Pinpoint the cell where the given text exists, returning its (x, y) midpoint coordinate. 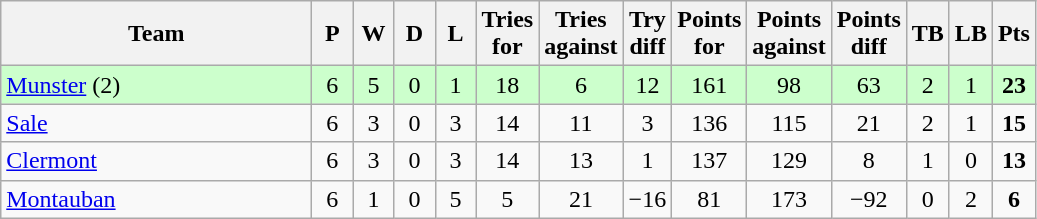
15 (1014, 123)
63 (868, 85)
P (332, 34)
Sale (156, 123)
Clermont (156, 161)
11 (581, 123)
Points for (710, 34)
TB (928, 34)
12 (648, 85)
L (456, 34)
129 (789, 161)
18 (508, 85)
8 (868, 161)
Montauban (156, 199)
Team (156, 34)
W (374, 34)
Pts (1014, 34)
Points diff (868, 34)
161 (710, 85)
115 (789, 123)
Tries for (508, 34)
Munster (2) (156, 85)
−16 (648, 199)
Points against (789, 34)
−92 (868, 199)
Tries against (581, 34)
173 (789, 199)
98 (789, 85)
81 (710, 199)
D (414, 34)
Try diff (648, 34)
LB (970, 34)
23 (1014, 85)
136 (710, 123)
137 (710, 161)
